From the cell containing the given text, extract its center point as [X, Y] coordinate. 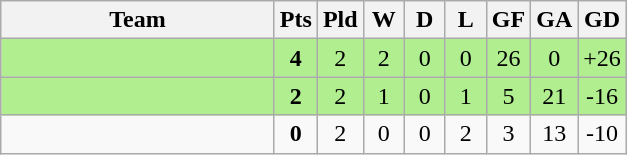
26 [508, 58]
-16 [602, 96]
GD [602, 20]
-10 [602, 134]
Team [138, 20]
GA [554, 20]
21 [554, 96]
GF [508, 20]
+26 [602, 58]
D [424, 20]
Pld [340, 20]
5 [508, 96]
W [384, 20]
13 [554, 134]
Pts [296, 20]
L [466, 20]
4 [296, 58]
3 [508, 134]
